Extract the [x, y] coordinate from the center of the cell holding the provided text.  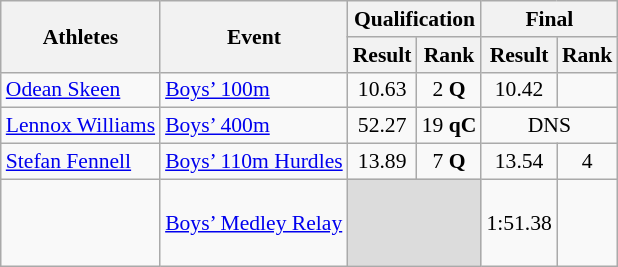
7 Q [450, 162]
13.54 [518, 162]
Final [549, 19]
19 qC [450, 126]
Boys’ Medley Relay [254, 222]
10.42 [518, 90]
4 [588, 162]
DNS [549, 126]
Stefan Fennell [80, 162]
Boys’ 400m [254, 126]
Event [254, 36]
52.27 [382, 126]
Athletes [80, 36]
Qualification [415, 19]
13.89 [382, 162]
1:51.38 [518, 222]
Boys’ 100m [254, 90]
2 Q [450, 90]
10.63 [382, 90]
Lennox Williams [80, 126]
Boys’ 110m Hurdles [254, 162]
Odean Skeen [80, 90]
